Identify which cell holds the provided text, then report its (x, y) central coordinate. 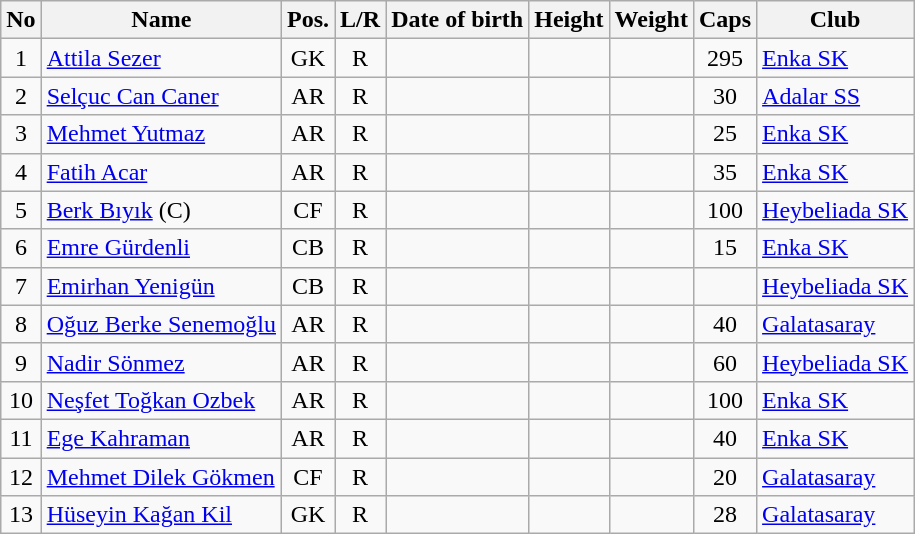
Name (161, 20)
9 (21, 362)
25 (724, 134)
Oğuz Berke Senemoğlu (161, 324)
15 (724, 248)
L/R (360, 20)
Date of birth (458, 20)
Neşfet Toğkan Ozbek (161, 400)
Ege Kahraman (161, 438)
Height (569, 20)
Nadir Sönmez (161, 362)
No (21, 20)
35 (724, 172)
7 (21, 286)
13 (21, 515)
2 (21, 96)
10 (21, 400)
Hüseyin Kağan Kil (161, 515)
3 (21, 134)
Fatih Acar (161, 172)
11 (21, 438)
5 (21, 210)
Emre Gürdenli (161, 248)
60 (724, 362)
6 (21, 248)
Mehmet Dilek Gökmen (161, 477)
Emirhan Yenigün (161, 286)
1 (21, 58)
Pos. (308, 20)
Weight (651, 20)
Mehmet Yutmaz (161, 134)
28 (724, 515)
30 (724, 96)
Caps (724, 20)
8 (21, 324)
20 (724, 477)
295 (724, 58)
Adalar SS (836, 96)
Selçuc Can Caner (161, 96)
Attila Sezer (161, 58)
Club (836, 20)
12 (21, 477)
Berk Bıyık (C) (161, 210)
4 (21, 172)
